Provide the (x, y) coordinate of the cell's center where the given text is located.  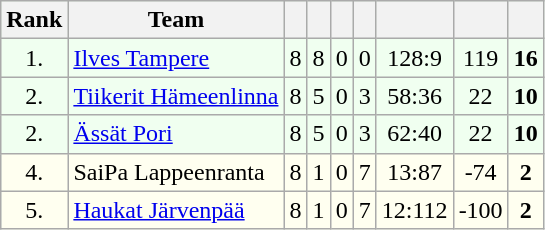
128:9 (414, 58)
119 (480, 58)
Ässät Pori (176, 134)
58:36 (414, 96)
5. (34, 210)
-74 (480, 172)
Rank (34, 20)
16 (526, 58)
Team (176, 20)
SaiPa Lappeenranta (176, 172)
4. (34, 172)
Tiikerit Hämeenlinna (176, 96)
13:87 (414, 172)
1. (34, 58)
12:112 (414, 210)
Ilves Tampere (176, 58)
62:40 (414, 134)
Haukat Järvenpää (176, 210)
-100 (480, 210)
